Scan for the cell matching the given text and deliver its (X, Y) coordinate at center. 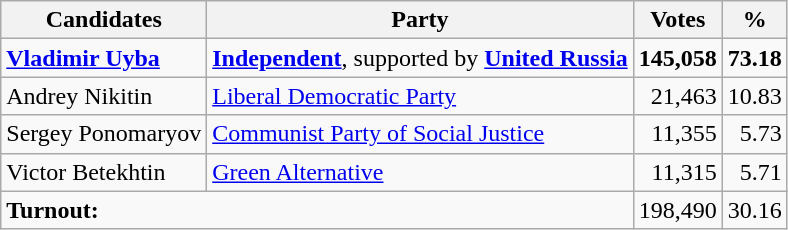
5.73 (754, 134)
Votes (678, 20)
% (754, 20)
145,058 (678, 58)
Candidates (104, 20)
10.83 (754, 96)
198,490 (678, 210)
11,315 (678, 172)
30.16 (754, 210)
Party (420, 20)
Andrey Nikitin (104, 96)
5.71 (754, 172)
21,463 (678, 96)
Turnout: (317, 210)
Vladimir Uyba (104, 58)
Independent, supported by United Russia (420, 58)
Communist Party of Social Justice (420, 134)
11,355 (678, 134)
Victor Betekhtin (104, 172)
73.18 (754, 58)
Green Alternative (420, 172)
Liberal Democratic Party (420, 96)
Sergey Ponomaryov (104, 134)
